Locate the cell with the specified text and output its (X, Y) center coordinate. 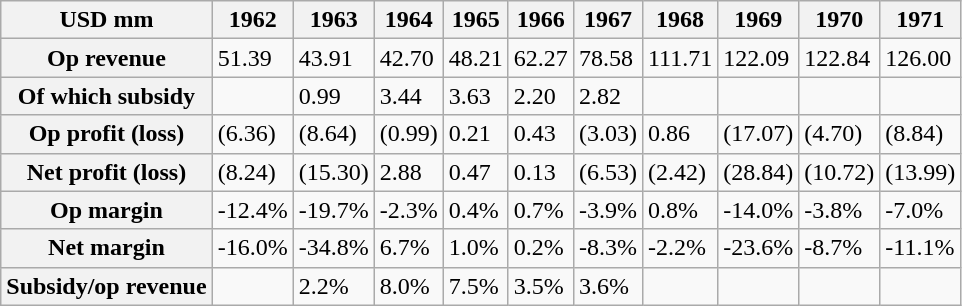
-8.7% (840, 248)
(8.24) (252, 172)
0.47 (476, 172)
-16.0% (252, 248)
(17.07) (758, 134)
(8.64) (334, 134)
0.43 (540, 134)
-19.7% (334, 210)
0.21 (476, 134)
(13.99) (920, 172)
(10.72) (840, 172)
122.84 (840, 58)
2.20 (540, 96)
0.86 (680, 134)
0.7% (540, 210)
Subsidy/op revenue (106, 286)
1.0% (476, 248)
1967 (608, 20)
-7.0% (920, 210)
2.2% (334, 286)
1968 (680, 20)
-11.1% (920, 248)
43.91 (334, 58)
0.13 (540, 172)
0.4% (476, 210)
3.5% (540, 286)
3.44 (408, 96)
0.99 (334, 96)
1966 (540, 20)
1962 (252, 20)
1964 (408, 20)
0.8% (680, 210)
Of which subsidy (106, 96)
(4.70) (840, 134)
(2.42) (680, 172)
Net profit (loss) (106, 172)
1969 (758, 20)
-14.0% (758, 210)
48.21 (476, 58)
-34.8% (334, 248)
-2.3% (408, 210)
2.82 (608, 96)
-23.6% (758, 248)
2.88 (408, 172)
3.63 (476, 96)
(3.03) (608, 134)
1970 (840, 20)
7.5% (476, 286)
(6.53) (608, 172)
6.7% (408, 248)
78.58 (608, 58)
(6.36) (252, 134)
51.39 (252, 58)
Op profit (loss) (106, 134)
3.6% (608, 286)
126.00 (920, 58)
Op margin (106, 210)
8.0% (408, 286)
(28.84) (758, 172)
USD mm (106, 20)
-8.3% (608, 248)
Net margin (106, 248)
(0.99) (408, 134)
-12.4% (252, 210)
122.09 (758, 58)
1963 (334, 20)
0.2% (540, 248)
62.27 (540, 58)
42.70 (408, 58)
(8.84) (920, 134)
(15.30) (334, 172)
-3.8% (840, 210)
1971 (920, 20)
Op revenue (106, 58)
1965 (476, 20)
-3.9% (608, 210)
-2.2% (680, 248)
111.71 (680, 58)
